Detect which cell encompasses the target text, then output its [x, y] center coordinate. 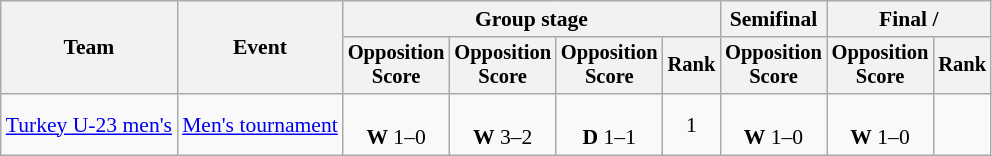
1 [692, 124]
Men's tournament [260, 124]
Team [89, 48]
Final / [909, 19]
Turkey U-23 men's [89, 124]
Event [260, 48]
D 1–1 [610, 124]
Semifinal [774, 19]
W 3–2 [502, 124]
Group stage [532, 19]
